Pinpoint the cell where the given text exists, returning its (X, Y) midpoint coordinate. 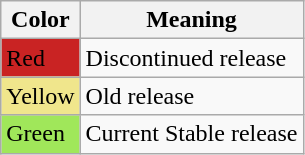
Discontinued release (192, 58)
Meaning (192, 20)
Color (40, 20)
Current Stable release (192, 134)
Green (40, 134)
Red (40, 58)
Old release (192, 96)
Yellow (40, 96)
